Output the (X, Y) coordinate of the center of the cell containing the given text.  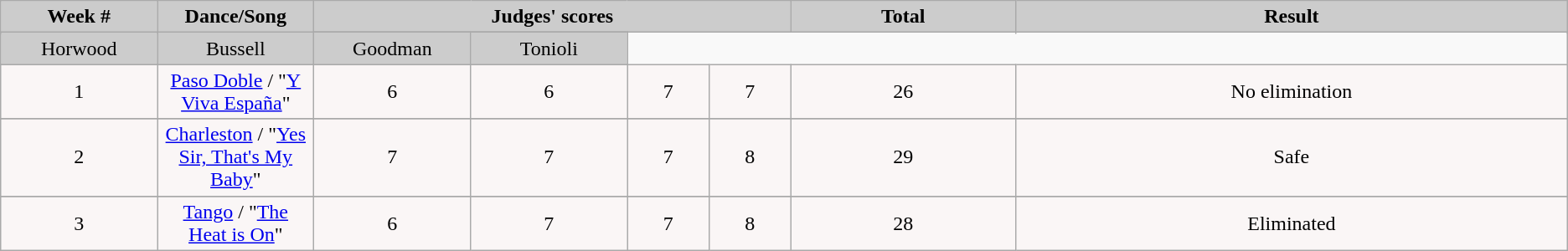
Goodman (392, 49)
Eliminated (1292, 223)
Dance/Song (236, 17)
Bussell (236, 49)
Tonioli (549, 49)
Paso Doble / "Y Viva España" (236, 92)
Safe (1292, 157)
No elimination (1292, 92)
Week # (79, 17)
29 (903, 157)
28 (903, 223)
Charleston / "Yes Sir, That's My Baby" (236, 157)
2 (79, 157)
Judges' scores (553, 17)
26 (903, 92)
Tango / "The Heat is On" (236, 223)
Horwood (79, 49)
Result (1292, 17)
3 (79, 223)
Total (903, 17)
1 (79, 92)
